Identify which cell holds the provided text, then report its [x, y] central coordinate. 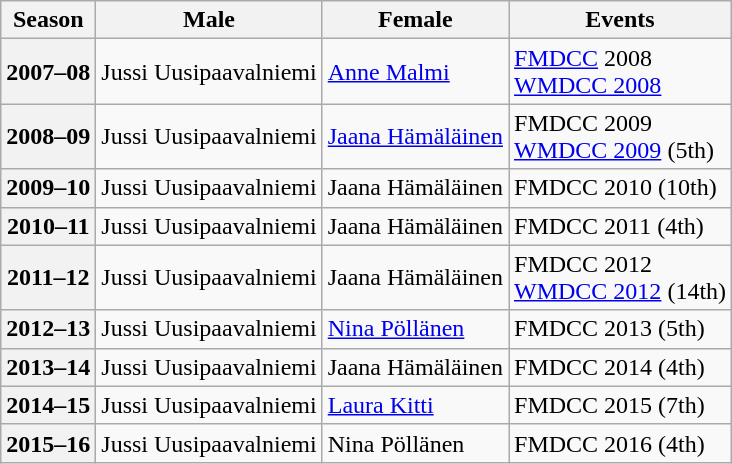
FMDCC 2010 (10th) [620, 188]
FMDCC 2011 (4th) [620, 226]
Male [209, 20]
FMDCC 2015 (7th) [620, 405]
Events [620, 20]
2014–15 [48, 405]
Anne Malmi [415, 72]
2013–14 [48, 367]
2009–10 [48, 188]
2015–16 [48, 443]
Female [415, 20]
2007–08 [48, 72]
FMDCC 2016 (4th) [620, 443]
FMDCC 2014 (4th) [620, 367]
2012–13 [48, 329]
Laura Kitti [415, 405]
FMDCC 2009 WMDCC 2009 (5th) [620, 136]
2011–12 [48, 278]
FMDCC 2012 WMDCC 2012 (14th) [620, 278]
2010–11 [48, 226]
FMDCC 2013 (5th) [620, 329]
FMDCC 2008 WMDCC 2008 [620, 72]
Season [48, 20]
2008–09 [48, 136]
